From the cell containing the given text, extract its center point as (X, Y) coordinate. 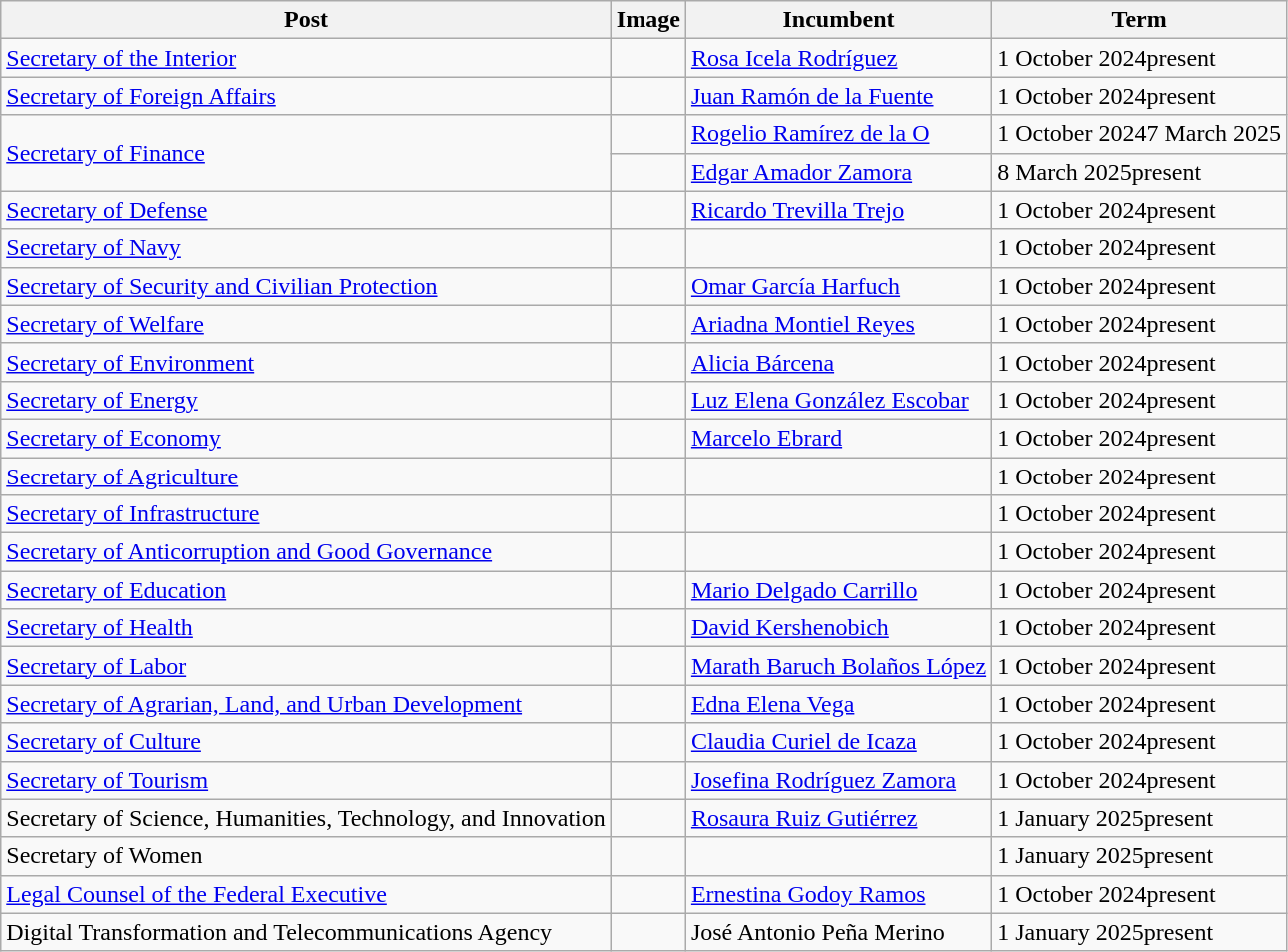
1 October 20247 March 2025 (1139, 134)
David Kershenobich (838, 628)
Mario Delgado Carrillo (838, 590)
Marath Baruch Bolaños López (838, 666)
Secretary of Women (306, 856)
Term (1139, 20)
Secretary of Energy (306, 400)
Digital Transformation and Telecommunications Agency (306, 932)
Secretary of Culture (306, 742)
Omar García Harfuch (838, 286)
Luz Elena González Escobar (838, 400)
Alicia Bárcena (838, 362)
8 March 2025present (1139, 172)
Post (306, 20)
Secretary of Environment (306, 362)
Secretary of Anticorruption and Good Governance (306, 552)
Secretary of Welfare (306, 324)
Secretary of Agriculture (306, 476)
Ariadna Montiel Reyes (838, 324)
Edgar Amador Zamora (838, 172)
Secretary of Foreign Affairs (306, 96)
Claudia Curiel de Icaza (838, 742)
Secretary of Economy (306, 438)
Secretary of Agrarian, Land, and Urban Development (306, 704)
Legal Counsel of the Federal Executive (306, 894)
Secretary of the Interior (306, 58)
Rosaura Ruiz Gutiérrez (838, 818)
Josefina Rodríguez Zamora (838, 780)
Ernestina Godoy Ramos (838, 894)
Image (647, 20)
Secretary of Security and Civilian Protection (306, 286)
Edna Elena Vega (838, 704)
Secretary of Science, Humanities, Technology, and Innovation (306, 818)
Rosa Icela Rodríguez (838, 58)
Incumbent (838, 20)
Secretary of Defense (306, 210)
Rogelio Ramírez de la O (838, 134)
Secretary of Navy (306, 248)
Secretary of Labor (306, 666)
Secretary of Infrastructure (306, 514)
Marcelo Ebrard (838, 438)
Ricardo Trevilla Trejo (838, 210)
Juan Ramón de la Fuente (838, 96)
Secretary of Health (306, 628)
Secretary of Finance (306, 153)
Secretary of Education (306, 590)
Secretary of Tourism (306, 780)
José Antonio Peña Merino (838, 932)
